From the cell containing the given text, extract its center point as [x, y] coordinate. 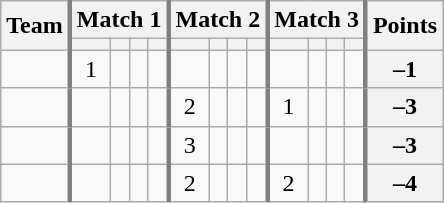
Match 1 [120, 20]
Match 3 [316, 20]
3 [188, 145]
Match 2 [218, 20]
–4 [404, 183]
Team [36, 26]
–1 [404, 69]
Points [404, 26]
